Identify which cell holds the provided text, then report its (x, y) central coordinate. 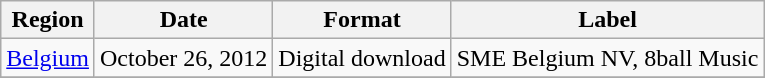
October 26, 2012 (183, 58)
Region (48, 20)
SME Belgium NV, 8ball Music (608, 58)
Date (183, 20)
Label (608, 20)
Format (362, 20)
Belgium (48, 58)
Digital download (362, 58)
